Locate the cell with the specified text and output its [X, Y] center coordinate. 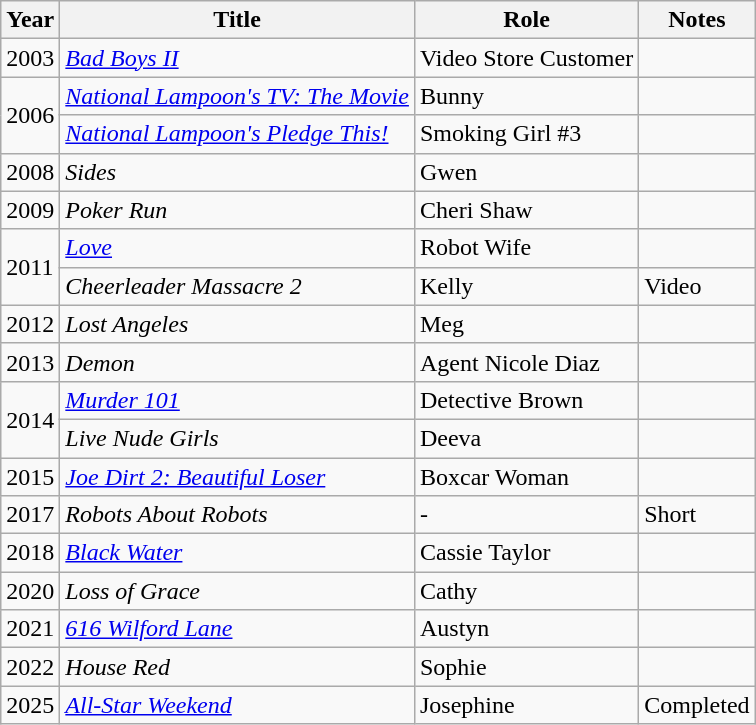
Role [526, 20]
2012 [30, 324]
Cheri Shaw [526, 210]
Bunny [526, 96]
Smoking Girl #3 [526, 134]
Completed [697, 705]
Black Water [238, 553]
2009 [30, 210]
2022 [30, 667]
2020 [30, 591]
2025 [30, 705]
Year [30, 20]
Robot Wife [526, 248]
Cassie Taylor [526, 553]
Robots About Robots [238, 515]
2017 [30, 515]
2014 [30, 419]
House Red [238, 667]
Kelly [526, 286]
2006 [30, 115]
- [526, 515]
2018 [30, 553]
National Lampoon's Pledge This! [238, 134]
Notes [697, 20]
Boxcar Woman [526, 477]
Josephine [526, 705]
Love [238, 248]
2013 [30, 362]
Gwen [526, 172]
616 Wilford Lane [238, 629]
2021 [30, 629]
2015 [30, 477]
All-Star Weekend [238, 705]
Joe Dirt 2: Beautiful Loser [238, 477]
2003 [30, 58]
Video [697, 286]
Cheerleader Massacre 2 [238, 286]
Title [238, 20]
Sophie [526, 667]
Meg [526, 324]
Lost Angeles [238, 324]
Agent Nicole Diaz [526, 362]
National Lampoon's TV: The Movie [238, 96]
2008 [30, 172]
Live Nude Girls [238, 438]
Murder 101 [238, 400]
Austyn [526, 629]
Poker Run [238, 210]
2011 [30, 267]
Short [697, 515]
Deeva [526, 438]
Detective Brown [526, 400]
Bad Boys II [238, 58]
Cathy [526, 591]
Video Store Customer [526, 58]
Demon [238, 362]
Sides [238, 172]
Loss of Grace [238, 591]
